Capture the cell that displays the provided text and extract its (X, Y) central coordinate. 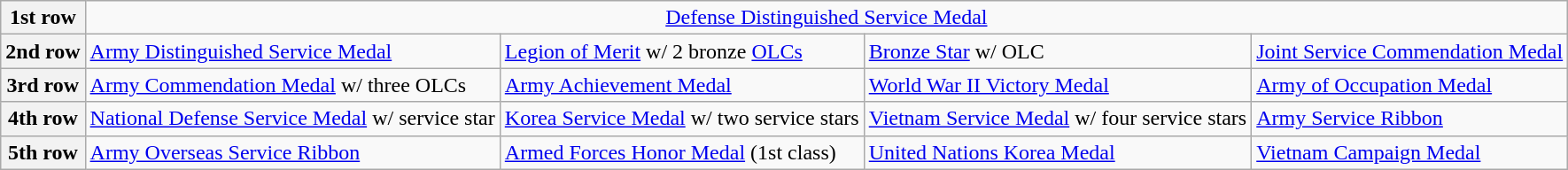
Army Overseas Service Ribbon (292, 152)
1st row (43, 18)
Bronze Star w/ OLC (1058, 51)
Army Commendation Medal w/ three OLCs (292, 85)
Army of Occupation Medal (1410, 85)
Armed Forces Honor Medal (1st class) (682, 152)
Army Distinguished Service Medal (292, 51)
Army Service Ribbon (1410, 119)
Korea Service Medal w/ two service stars (682, 119)
Vietnam Campaign Medal (1410, 152)
Legion of Merit w/ 2 bronze OLCs (682, 51)
World War II Victory Medal (1058, 85)
Defense Distinguished Service Medal (827, 18)
United Nations Korea Medal (1058, 152)
5th row (43, 152)
2nd row (43, 51)
4th row (43, 119)
National Defense Service Medal w/ service star (292, 119)
3rd row (43, 85)
Vietnam Service Medal w/ four service stars (1058, 119)
Joint Service Commendation Medal (1410, 51)
Army Achievement Medal (682, 85)
